Extract the [X, Y] coordinate from the center of the cell holding the provided text.  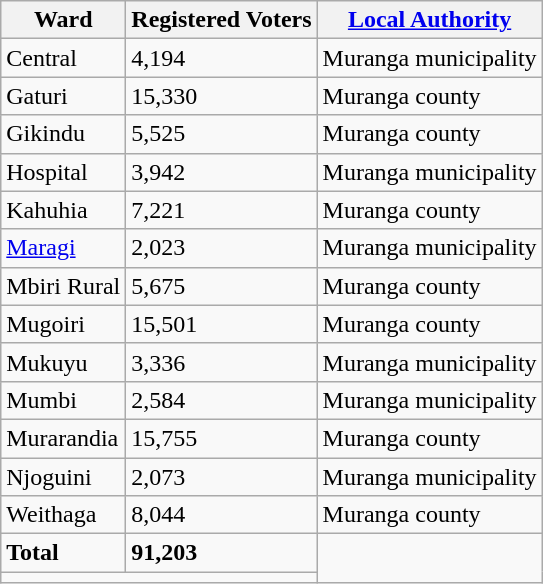
Gikindu [64, 134]
15,501 [222, 324]
4,194 [222, 58]
7,221 [222, 210]
Ward [64, 20]
Weithaga [64, 515]
Mumbi [64, 400]
Mbiri Rural [64, 286]
Mugoiri [64, 324]
8,044 [222, 515]
91,203 [222, 553]
2,584 [222, 400]
2,073 [222, 477]
5,675 [222, 286]
Local Authority [430, 20]
Hospital [64, 172]
Central [64, 58]
2,023 [222, 248]
Njoguini [64, 477]
Kahuhia [64, 210]
3,336 [222, 362]
Murarandia [64, 438]
3,942 [222, 172]
Total [64, 553]
Gaturi [64, 96]
5,525 [222, 134]
15,330 [222, 96]
Maragi [64, 248]
15,755 [222, 438]
Registered Voters [222, 20]
Mukuyu [64, 362]
